Provide the [X, Y] coordinate of the cell's center where the given text is located.  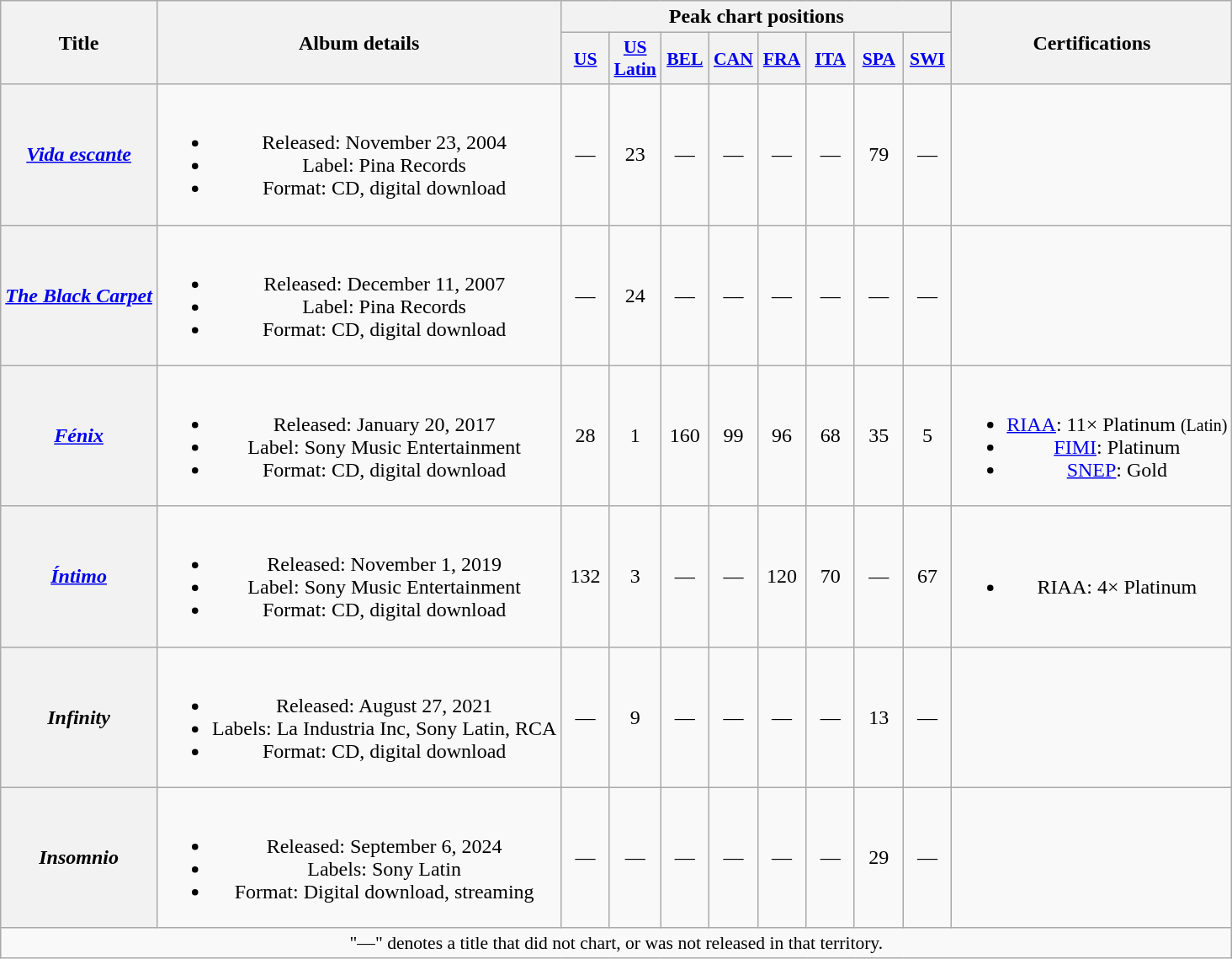
CAN [734, 59]
120 [782, 576]
29 [879, 857]
3 [635, 576]
13 [879, 717]
Released: August 27, 2021Labels: La Industria Inc, Sony Latin, RCAFormat: CD, digital download [358, 717]
28 [586, 436]
67 [927, 576]
Fénix [79, 436]
RIAA: 11× Platinum (Latin)FIMI: PlatinumSNEP: Gold [1092, 436]
Certifications [1092, 42]
Infinity [79, 717]
5 [927, 436]
1 [635, 436]
USLatin [635, 59]
Vida escante [79, 155]
Íntimo [79, 576]
160 [685, 436]
99 [734, 436]
35 [879, 436]
SPA [879, 59]
Peak chart positions [757, 17]
Released: November 1, 2019Label: Sony Music EntertainmentFormat: CD, digital download [358, 576]
Title [79, 42]
24 [635, 295]
96 [782, 436]
68 [831, 436]
Released: September 6, 2024Labels: Sony LatinFormat: Digital download, streaming [358, 857]
Released: November 23, 2004Label: Pina RecordsFormat: CD, digital download [358, 155]
Released: December 11, 2007Label: Pina RecordsFormat: CD, digital download [358, 295]
Album details [358, 42]
The Black Carpet [79, 295]
79 [879, 155]
SWI [927, 59]
FRA [782, 59]
Released: January 20, 2017Label: Sony Music EntertainmentFormat: CD, digital download [358, 436]
ITA [831, 59]
Insomnio [79, 857]
23 [635, 155]
BEL [685, 59]
"—" denotes a title that did not chart, or was not released in that territory. [616, 943]
70 [831, 576]
RIAA: 4× Platinum [1092, 576]
9 [635, 717]
132 [586, 576]
US [586, 59]
